Locate the cell with the specified text and output its [X, Y] center coordinate. 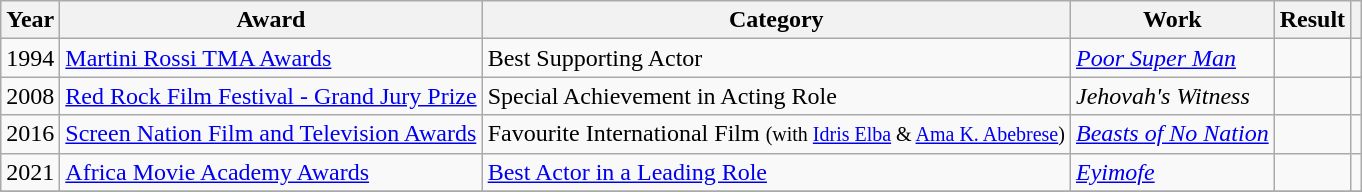
Favourite International Film (with Idris Elba & Ama K. Abebrese) [776, 134]
Martini Rossi TMA Awards [271, 58]
Award [271, 20]
Beasts of No Nation [1172, 134]
Best Actor in a Leading Role [776, 172]
Africa Movie Academy Awards [271, 172]
Work [1172, 20]
Red Rock Film Festival - Grand Jury Prize [271, 96]
Result [1312, 20]
Best Supporting Actor [776, 58]
2016 [30, 134]
Special Achievement in Acting Role [776, 96]
Jehovah's Witness [1172, 96]
2021 [30, 172]
Category [776, 20]
Screen Nation Film and Television Awards [271, 134]
1994 [30, 58]
Poor Super Man [1172, 58]
Year [30, 20]
2008 [30, 96]
Eyimofe [1172, 172]
